Determine the (x, y) coordinate at the center of the cell enclosing the given text.  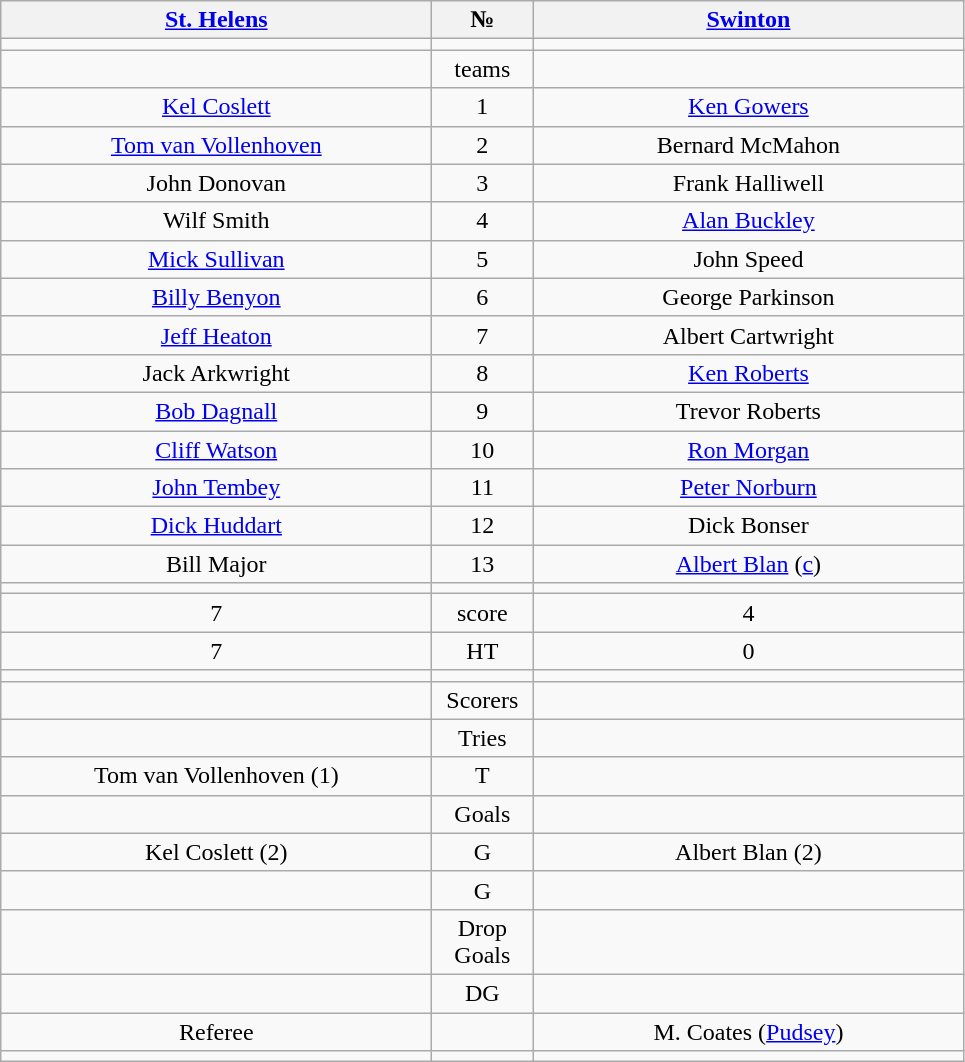
score (482, 613)
Cliff Watson (216, 449)
Alan Buckley (748, 221)
Dick Bonser (748, 526)
8 (482, 373)
12 (482, 526)
Scorers (482, 700)
HT (482, 651)
13 (482, 564)
Mick Sullivan (216, 259)
10 (482, 449)
John Donovan (216, 183)
St. Helens (216, 20)
№ (482, 20)
Jack Arkwright (216, 373)
Ken Roberts (748, 373)
Dick Huddart (216, 526)
Swinton (748, 20)
Ron Morgan (748, 449)
Referee (216, 1031)
John Tembey (216, 488)
Albert Blan (2) (748, 852)
Tries (482, 738)
George Parkinson (748, 297)
5 (482, 259)
Albert Blan (c) (748, 564)
teams (482, 69)
Trevor Roberts (748, 411)
Kel Coslett (2) (216, 852)
Ken Gowers (748, 107)
Jeff Heaton (216, 335)
Albert Cartwright (748, 335)
Peter Norburn (748, 488)
9 (482, 411)
Tom van Vollenhoven (216, 145)
6 (482, 297)
Drop Goals (482, 942)
Goals (482, 814)
11 (482, 488)
Bernard McMahon (748, 145)
Frank Halliwell (748, 183)
1 (482, 107)
Bill Major (216, 564)
Kel Coslett (216, 107)
Bob Dagnall (216, 411)
T (482, 776)
Billy Benyon (216, 297)
Tom van Vollenhoven (1) (216, 776)
0 (748, 651)
2 (482, 145)
DG (482, 993)
3 (482, 183)
Wilf Smith (216, 221)
M. Coates (Pudsey) (748, 1031)
John Speed (748, 259)
